Search for the cell housing the specified text and yield its [X, Y] center coordinate. 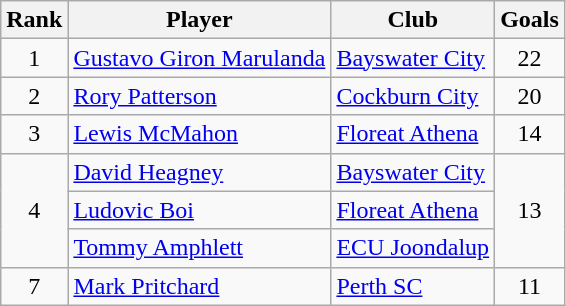
David Heagney [200, 172]
14 [530, 134]
Lewis McMahon [200, 134]
4 [34, 210]
Player [200, 20]
20 [530, 96]
Rank [34, 20]
Gustavo Giron Marulanda [200, 58]
22 [530, 58]
Club [413, 20]
3 [34, 134]
11 [530, 286]
7 [34, 286]
13 [530, 210]
Goals [530, 20]
Mark Pritchard [200, 286]
Cockburn City [413, 96]
Tommy Amphlett [200, 248]
ECU Joondalup [413, 248]
Perth SC [413, 286]
Rory Patterson [200, 96]
2 [34, 96]
Ludovic Boi [200, 210]
1 [34, 58]
